Locate the cell with the specified text and output its [x, y] center coordinate. 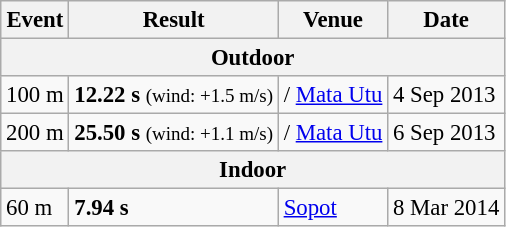
Indoor [253, 170]
Result [174, 20]
200 m [35, 133]
Event [35, 20]
Date [446, 20]
25.50 s (wind: +1.1 m/s) [174, 133]
4 Sep 2013 [446, 95]
8 Mar 2014 [446, 208]
12.22 s (wind: +1.5 m/s) [174, 95]
Venue [332, 20]
7.94 s [174, 208]
60 m [35, 208]
Outdoor [253, 58]
6 Sep 2013 [446, 133]
100 m [35, 95]
Sopot [332, 208]
